Find where the given text appears and provide that cell's center as [x, y] coordinate. 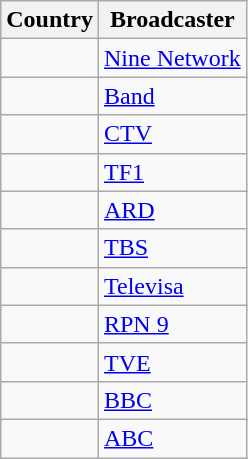
ABC [172, 438]
Country [50, 20]
Televisa [172, 286]
Broadcaster [172, 20]
CTV [172, 134]
RPN 9 [172, 324]
ARD [172, 210]
TF1 [172, 172]
Band [172, 96]
TVE [172, 362]
Nine Network [172, 58]
TBS [172, 248]
BBC [172, 400]
